Extract the [X, Y] coordinate from the center of the cell holding the provided text.  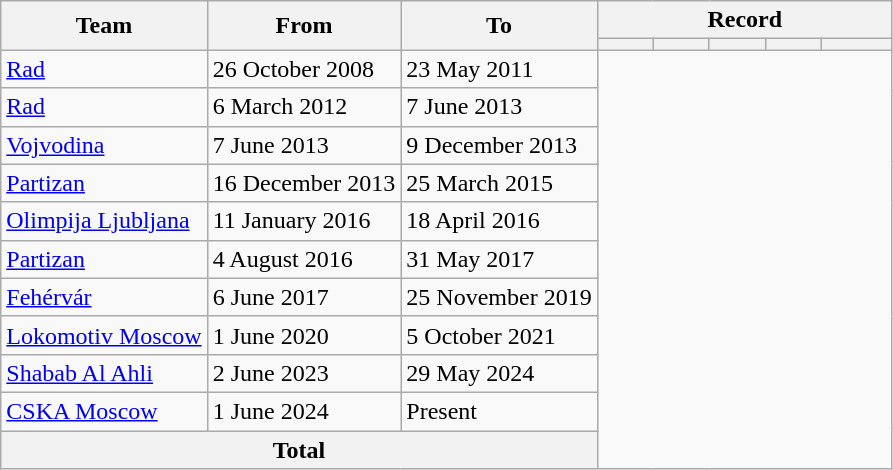
Team [104, 26]
5 October 2021 [499, 335]
29 May 2024 [499, 373]
26 October 2008 [304, 69]
6 March 2012 [304, 107]
CSKA Moscow [104, 411]
6 June 2017 [304, 297]
Vojvodina [104, 145]
2 June 2023 [304, 373]
Fehérvár [104, 297]
To [499, 26]
Present [499, 411]
Shabab Al Ahli [104, 373]
25 November 2019 [499, 297]
18 April 2016 [499, 221]
11 January 2016 [304, 221]
Record [744, 20]
Olimpija Ljubljana [104, 221]
31 May 2017 [499, 259]
Total [299, 449]
9 December 2013 [499, 145]
25 March 2015 [499, 183]
From [304, 26]
23 May 2011 [499, 69]
1 June 2024 [304, 411]
4 August 2016 [304, 259]
1 June 2020 [304, 335]
16 December 2013 [304, 183]
Lokomotiv Moscow [104, 335]
